Locate the cell with the specified text and output its [X, Y] center coordinate. 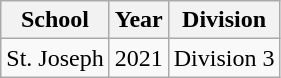
St. Joseph [55, 58]
Division 3 [224, 58]
School [55, 20]
Year [138, 20]
2021 [138, 58]
Division [224, 20]
